Return the [x, y] coordinate for the center point of the cell that contains the specified text.  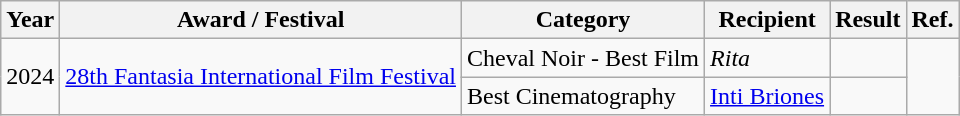
Year [30, 20]
Ref. [932, 20]
Cheval Noir - Best Film [582, 58]
Inti Briones [768, 96]
Category [582, 20]
Award / Festival [261, 20]
Result [868, 20]
28th Fantasia International Film Festival [261, 77]
Recipient [768, 20]
2024 [30, 77]
Rita [768, 58]
Best Cinematography [582, 96]
